From the cell containing the given text, extract its center point as (x, y) coordinate. 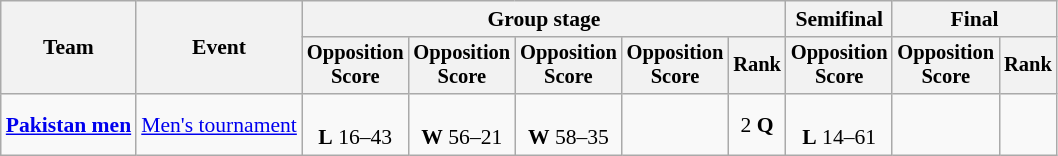
L 14–61 (840, 124)
Event (219, 48)
Final (974, 19)
L 16–43 (356, 124)
W 58–35 (568, 124)
Team (68, 48)
Group stage (544, 19)
Pakistan men (68, 124)
Semifinal (840, 19)
2 Q (757, 124)
W 56–21 (462, 124)
Men's tournament (219, 124)
